Determine the [X, Y] coordinate at the center of the cell enclosing the given text.  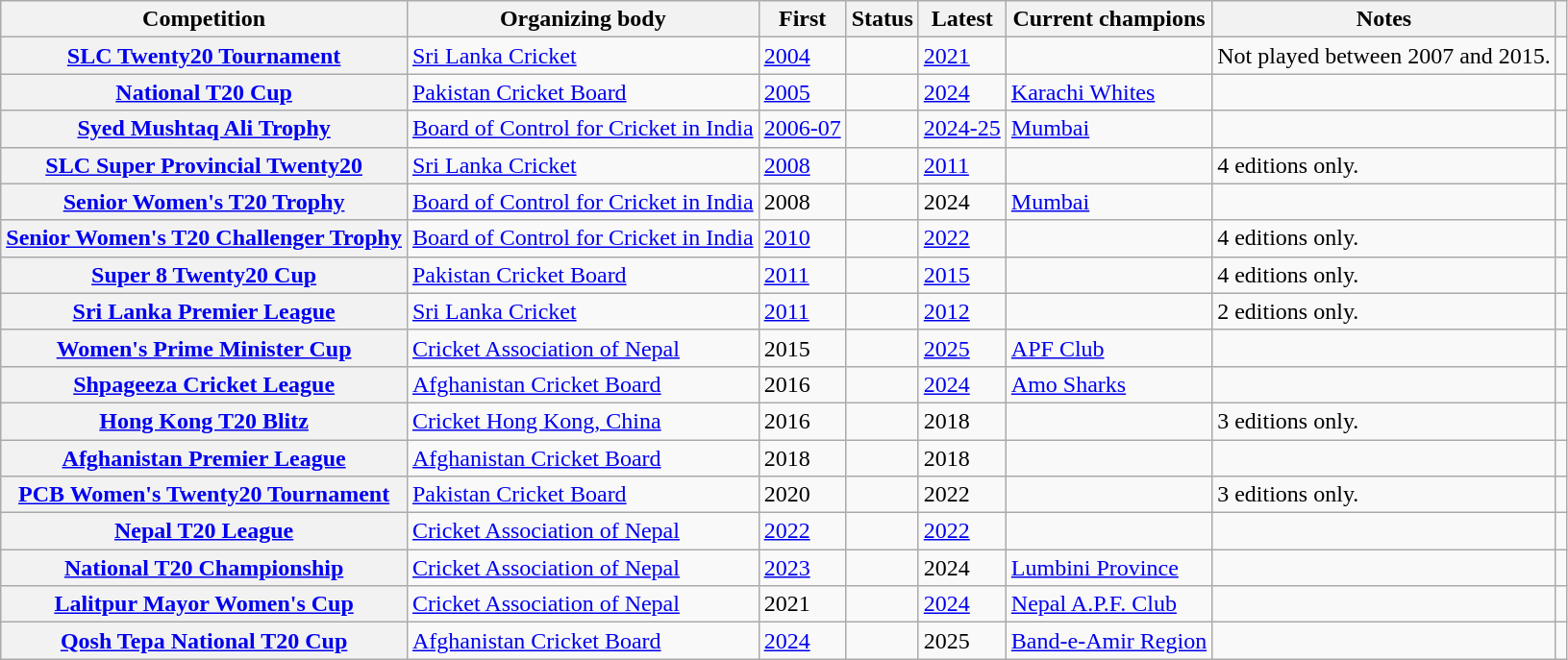
Women's Prime Minister Cup [204, 348]
Qosh Tepa National T20 Cup [204, 641]
Afghanistan Premier League [204, 458]
Band-e-Amir Region [1108, 641]
Nepal T20 League [204, 531]
Senior Women's T20 Challenger Trophy [204, 238]
Syed Mushtaq Ali Trophy [204, 129]
2006-07 [802, 129]
Latest [961, 19]
Super 8 Twenty20 Cup [204, 275]
National T20 Championship [204, 568]
Current champions [1108, 19]
2020 [802, 495]
2 editions only. [1384, 311]
Lalitpur Mayor Women's Cup [204, 604]
Nepal A.P.F. Club [1108, 604]
SLC Super Provincial Twenty20 [204, 165]
Shpageeza Cricket League [204, 384]
National T20 Cup [204, 92]
Status [883, 19]
SLC Twenty20 Tournament [204, 56]
2004 [802, 56]
APF Club [1108, 348]
Notes [1384, 19]
Competition [204, 19]
Organizing body [583, 19]
Not played between 2007 and 2015. [1384, 56]
2012 [961, 311]
Amo Sharks [1108, 384]
Senior Women's T20 Trophy [204, 202]
Karachi Whites [1108, 92]
PCB Women's Twenty20 Tournament [204, 495]
2024-25 [961, 129]
2005 [802, 92]
Sri Lanka Premier League [204, 311]
Lumbini Province [1108, 568]
2023 [802, 568]
Hong Kong T20 Blitz [204, 421]
2010 [802, 238]
First [802, 19]
Cricket Hong Kong, China [583, 421]
